Detect which cell encompasses the target text, then output its [X, Y] center coordinate. 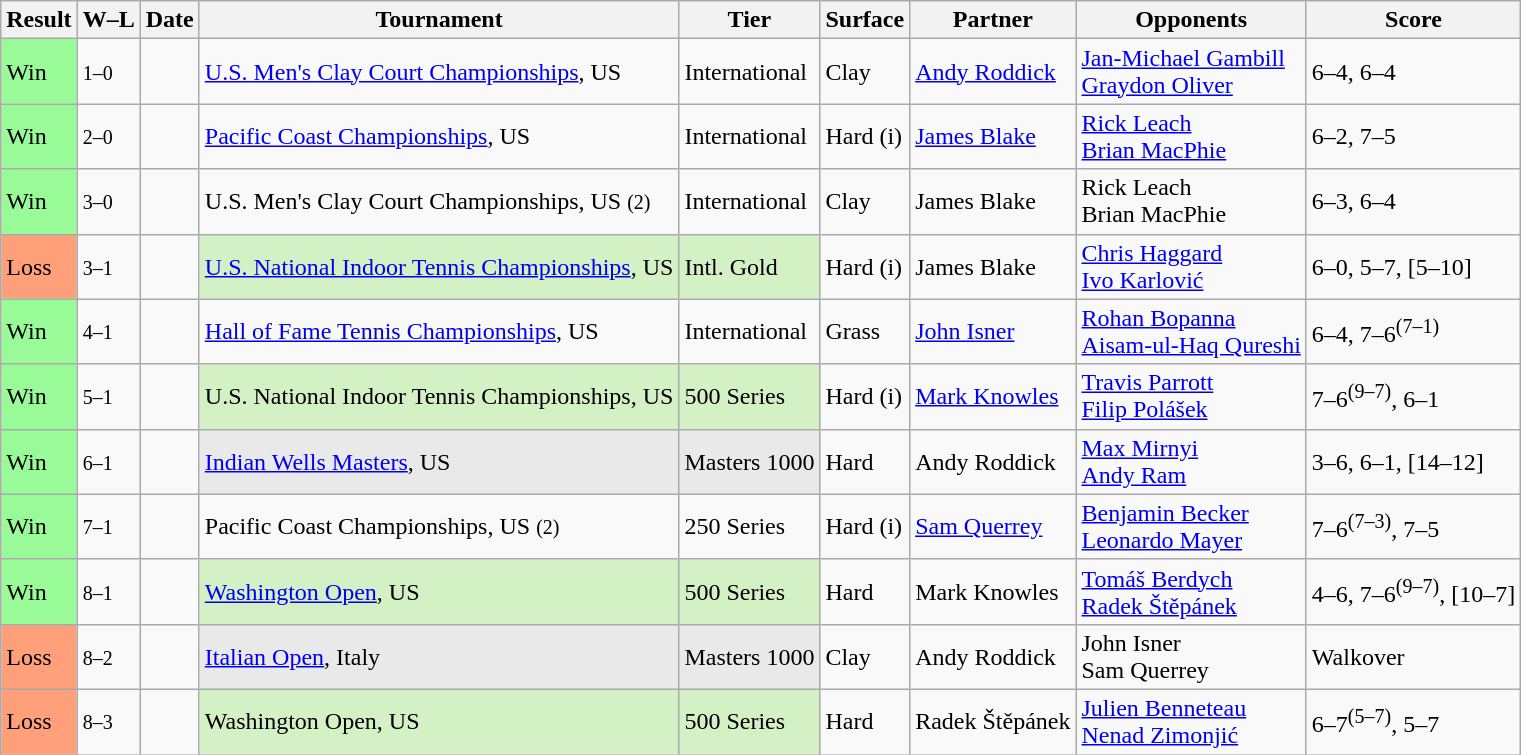
7–6(9–7), 6–1 [1413, 396]
4–6, 7–6(9–7), [10–7] [1413, 592]
7–6(7–3), 7–5 [1413, 526]
Sam Querrey [993, 526]
3–1 [108, 266]
Jan-Michael Gambill Graydon Oliver [1191, 72]
Date [170, 20]
W–L [108, 20]
6–1 [108, 462]
6–2, 7–5 [1413, 136]
Intl. Gold [750, 266]
Tier [750, 20]
Score [1413, 20]
Benjamin Becker Leonardo Mayer [1191, 526]
Grass [865, 332]
4–1 [108, 332]
1–0 [108, 72]
John Isner Sam Querrey [1191, 656]
Surface [865, 20]
Tomáš Berdych Radek Štěpánek [1191, 592]
U.S. Men's Clay Court Championships, US [439, 72]
Partner [993, 20]
250 Series [750, 526]
U.S. Men's Clay Court Championships, US (2) [439, 202]
5–1 [108, 396]
Pacific Coast Championships, US [439, 136]
Result [39, 20]
2–0 [108, 136]
6–7(5–7), 5–7 [1413, 722]
8–2 [108, 656]
7–1 [108, 526]
Indian Wells Masters, US [439, 462]
6–4, 7–6(7–1) [1413, 332]
3–0 [108, 202]
Opponents [1191, 20]
8–1 [108, 592]
Italian Open, Italy [439, 656]
Tournament [439, 20]
8–3 [108, 722]
Hall of Fame Tennis Championships, US [439, 332]
Chris Haggard Ivo Karlović [1191, 266]
Pacific Coast Championships, US (2) [439, 526]
Rohan Bopanna Aisam-ul-Haq Qureshi [1191, 332]
Radek Štěpánek [993, 722]
6–3, 6–4 [1413, 202]
6–0, 5–7, [5–10] [1413, 266]
Walkover [1413, 656]
Max Mirnyi Andy Ram [1191, 462]
Travis Parrott Filip Polášek [1191, 396]
3–6, 6–1, [14–12] [1413, 462]
John Isner [993, 332]
Julien Benneteau Nenad Zimonjić [1191, 722]
6–4, 6–4 [1413, 72]
